Search for the cell housing the specified text and yield its (x, y) center coordinate. 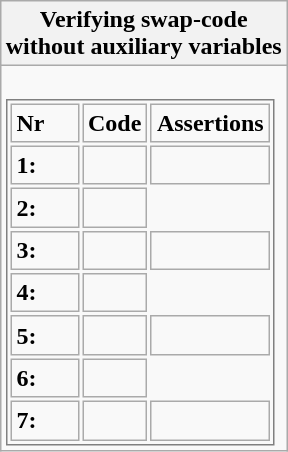
Code (115, 123)
Nr Code Assertions 1: 2: 3: 4: 5: 6: 7: (144, 258)
3: (44, 251)
7: (44, 421)
Nr (44, 123)
2: (44, 208)
6: (44, 378)
Assertions (210, 123)
4: (44, 293)
1: (44, 165)
5: (44, 336)
Verifying swap-codewithout auxiliary variables (144, 34)
